Scan for the cell matching the given text and deliver its [X, Y] coordinate at center. 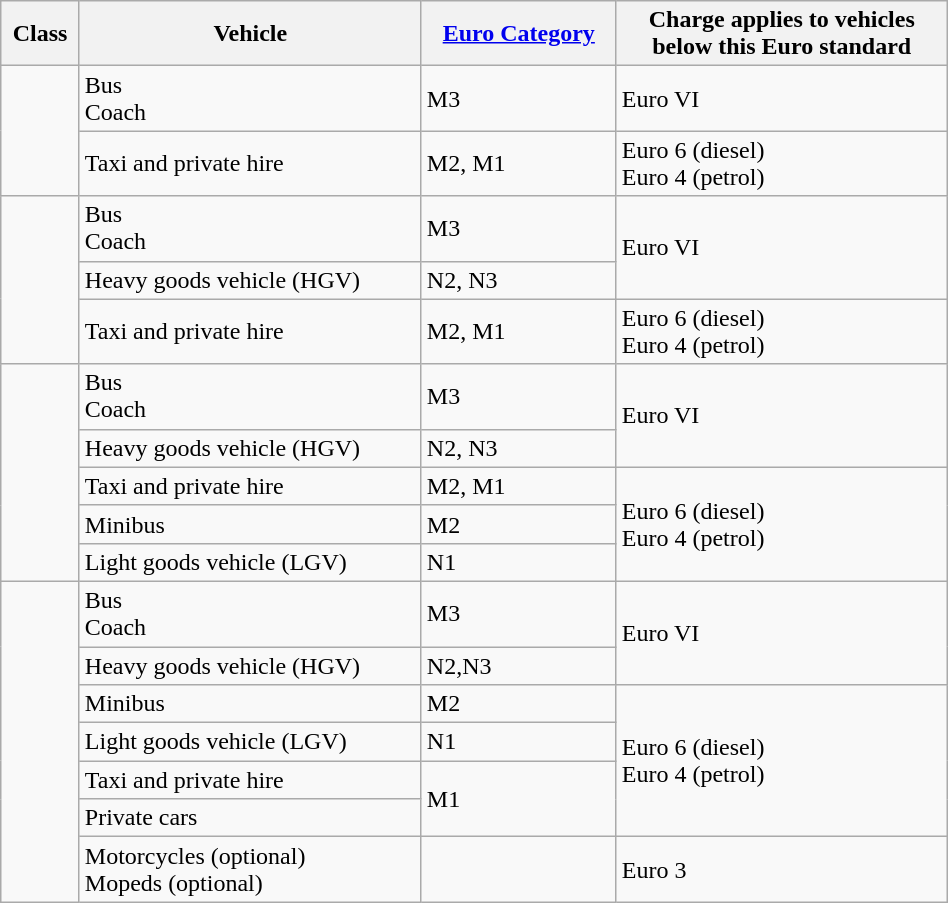
Private cars [250, 818]
M1 [518, 799]
Class [40, 34]
Motorcycles (optional) Mopeds (optional) [250, 870]
Vehicle [250, 34]
Euro 3 [782, 870]
N2,N3 [518, 665]
Euro Category [518, 34]
Charge applies to vehiclesbelow this Euro standard [782, 34]
